Return the (X, Y) coordinate for the center point of the cell that contains the specified text.  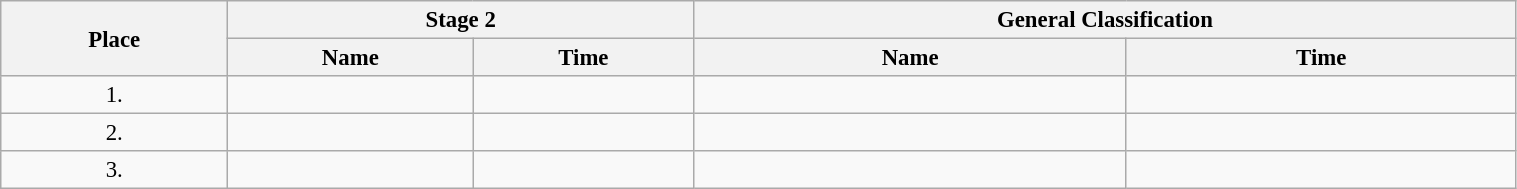
Stage 2 (461, 20)
2. (114, 133)
General Classification (1105, 20)
Place (114, 38)
1. (114, 95)
3. (114, 170)
